Search for the cell housing the specified text and yield its [x, y] center coordinate. 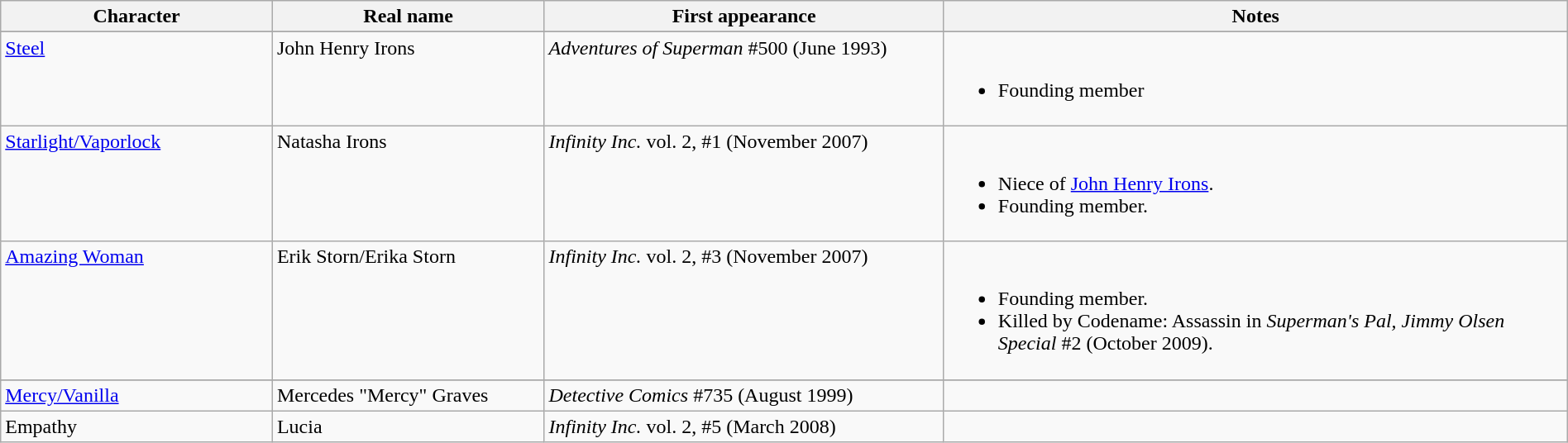
Empathy [137, 426]
Amazing Woman [137, 311]
Natasha Irons [409, 183]
Lucia [409, 426]
Mercedes "Mercy" Graves [409, 395]
Character [137, 17]
Steel [137, 79]
Infinity Inc. vol. 2, #3 (November 2007) [744, 311]
Founding member.Killed by Codename: Assassin in Superman's Pal, Jimmy Olsen Special #2 (October 2009). [1255, 311]
Starlight/Vaporlock [137, 183]
Adventures of Superman #500 (June 1993) [744, 79]
Erik Storn/Erika Storn [409, 311]
Niece of John Henry Irons.Founding member. [1255, 183]
John Henry Irons [409, 79]
Founding member [1255, 79]
Detective Comics #735 (August 1999) [744, 395]
Mercy/Vanilla [137, 395]
Infinity Inc. vol. 2, #5 (March 2008) [744, 426]
Notes [1255, 17]
Real name [409, 17]
First appearance [744, 17]
Infinity Inc. vol. 2, #1 (November 2007) [744, 183]
